Provide the (x, y) coordinate of the cell's center where the given text is located.  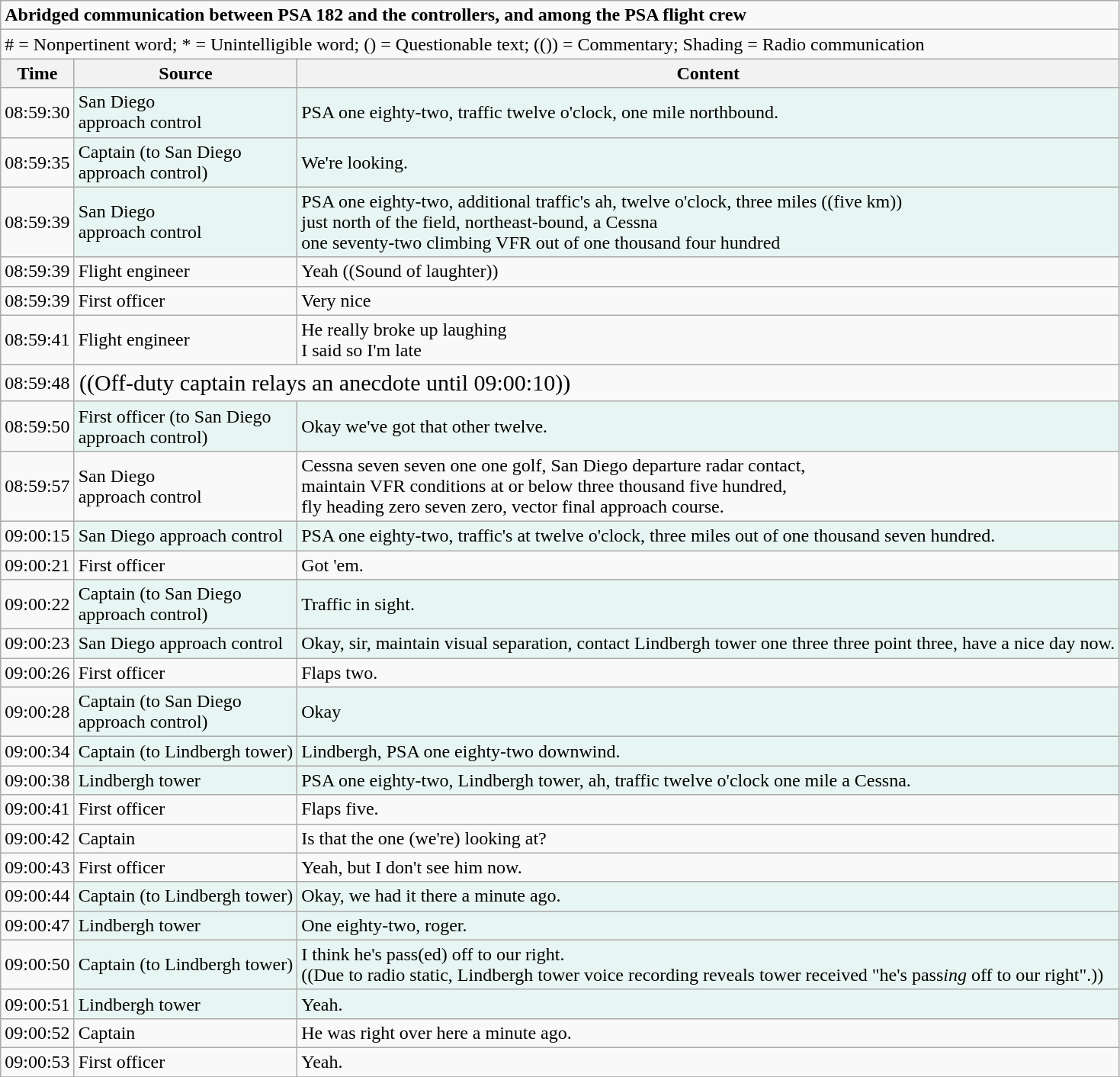
09:00:51 (37, 1004)
He really broke up laughingI said so I'm late (708, 340)
# = Nonpertinent word; * = Unintelligible word; () = Questionable text; (()) = Commentary; Shading = Radio communication (560, 44)
09:00:38 (37, 780)
09:00:21 (37, 565)
Abridged communication between PSA 182 and the controllers, and among the PSA flight crew (560, 15)
Okay we've got that other twelve. (708, 426)
One eighty-two, roger. (708, 925)
09:00:41 (37, 809)
Traffic in sight. (708, 604)
09:00:26 (37, 673)
First officer (to San Diegoapproach control) (186, 426)
Is that the one (we're) looking at? (708, 838)
08:59:30 (37, 113)
Yeah ((Sound of laughter)) (708, 272)
Got 'em. (708, 565)
Lindbergh, PSA one eighty-two downwind. (708, 751)
09:00:44 (37, 896)
09:00:53 (37, 1062)
We're looking. (708, 162)
Flaps two. (708, 673)
09:00:47 (37, 925)
09:00:28 (37, 712)
Source (186, 73)
Yeah, but I don't see him now. (708, 867)
PSA one eighty-two, traffic's at twelve o'clock, three miles out of one thousand seven hundred. (708, 535)
09:00:42 (37, 838)
08:59:35 (37, 162)
08:59:50 (37, 426)
Very nice (708, 301)
09:00:34 (37, 751)
He was right over here a minute ago. (708, 1033)
PSA one eighty-two, Lindbergh tower, ah, traffic twelve o'clock one mile a Cessna. (708, 780)
09:00:52 (37, 1033)
Okay (708, 712)
PSA one eighty-two, traffic twelve o'clock, one mile northbound. (708, 113)
09:00:22 (37, 604)
08:59:48 (37, 383)
Content (708, 73)
09:00:43 (37, 867)
08:59:57 (37, 486)
((Off-duty captain relays an anecdote until 09:00:10)) (596, 383)
Time (37, 73)
09:00:50 (37, 964)
08:59:41 (37, 340)
Flaps five. (708, 809)
09:00:15 (37, 535)
Okay, we had it there a minute ago. (708, 896)
09:00:23 (37, 644)
Okay, sir, maintain visual separation, contact Lindbergh tower one three three point three, have a nice day now. (708, 644)
